Detect which cell encompasses the target text, then output its (X, Y) center coordinate. 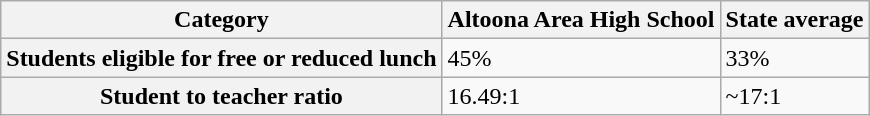
45% (581, 58)
Category (222, 20)
State average (794, 20)
~17:1 (794, 96)
Students eligible for free or reduced lunch (222, 58)
33% (794, 58)
16.49:1 (581, 96)
Student to teacher ratio (222, 96)
Altoona Area High School (581, 20)
